Return the (x, y) coordinate for the center point of the cell that contains the specified text.  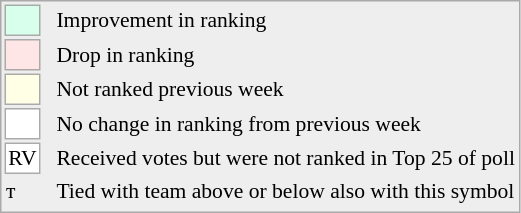
Tied with team above or below also with this symbol (286, 191)
No change in ranking from previous week (286, 124)
Not ranked previous week (286, 90)
т (22, 191)
Received votes but were not ranked in Top 25 of poll (286, 158)
Improvement in ranking (286, 20)
RV (22, 158)
Drop in ranking (286, 55)
